Pinpoint the cell where the given text exists, returning its (X, Y) midpoint coordinate. 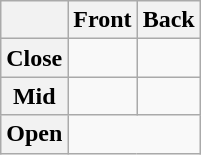
Front (102, 20)
Back (168, 20)
Open (34, 134)
Mid (34, 96)
Close (34, 58)
